Detect which cell encompasses the target text, then output its [x, y] center coordinate. 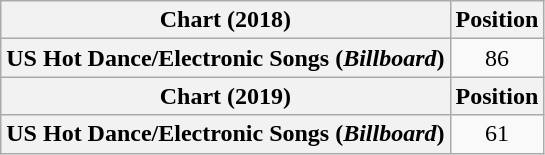
86 [497, 58]
Chart (2019) [226, 96]
Chart (2018) [226, 20]
61 [497, 134]
